Detect which cell encompasses the target text, then output its [x, y] center coordinate. 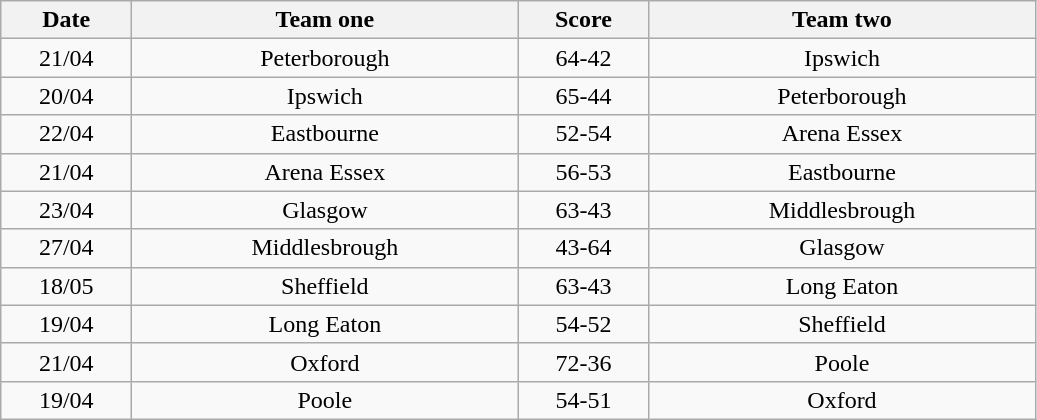
20/04 [66, 96]
72-36 [584, 362]
54-52 [584, 324]
Date [66, 20]
56-53 [584, 172]
Score [584, 20]
Team two [842, 20]
43-64 [584, 248]
27/04 [66, 248]
Team one [325, 20]
65-44 [584, 96]
23/04 [66, 210]
18/05 [66, 286]
54-51 [584, 400]
22/04 [66, 134]
64-42 [584, 58]
52-54 [584, 134]
